Return the [x, y] coordinate for the center point of the cell that contains the specified text.  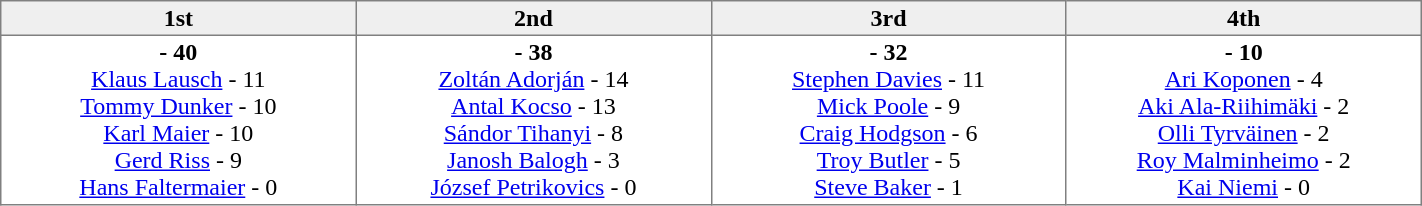
- 40Klaus Lausch - 11Tommy Dunker - 10Karl Maier - 10Gerd Riss - 9Hans Faltermaier - 0 [178, 120]
4th [1244, 18]
- 10Ari Koponen - 4Aki Ala-Riihimäki - 2Olli Tyrväinen - 2Roy Malminheimo - 2Kai Niemi - 0 [1244, 120]
2nd [534, 18]
- 32Stephen Davies - 11Mick Poole - 9Craig Hodgson - 6Troy Butler - 5Steve Baker - 1 [888, 120]
1st [178, 18]
- 38Zoltán Adorján - 14Antal Kocso - 13Sándor Tihanyi - 8Janosh Balogh - 3József Petrikovics - 0 [534, 120]
3rd [888, 18]
